Identify which cell holds the provided text, then report its [X, Y] central coordinate. 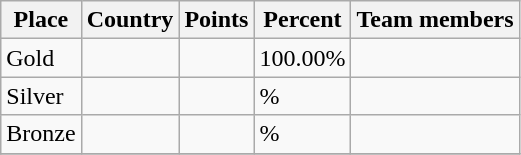
Gold [41, 58]
Country [130, 20]
Percent [302, 20]
Points [216, 20]
Bronze [41, 134]
Silver [41, 96]
Team members [435, 20]
100.00% [302, 58]
Place [41, 20]
